Output the [X, Y] coordinate of the center of the cell containing the given text.  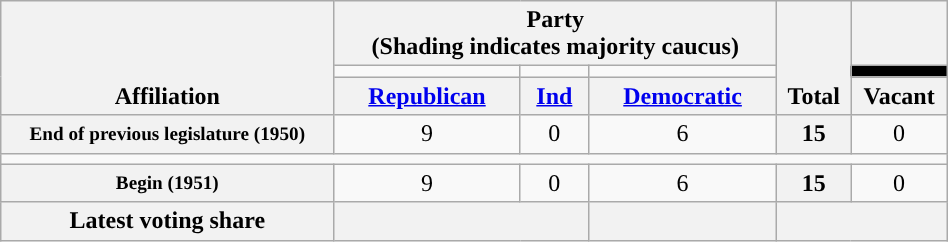
Vacant [899, 96]
Begin (1951) [168, 183]
Party (Shading indicates majority caucus) [556, 34]
Ind [554, 96]
Democratic [683, 96]
End of previous legislature (1950) [168, 134]
Total [814, 58]
Affiliation [168, 58]
Republican [427, 96]
Latest voting share [168, 221]
